Extract the [x, y] coordinate from the center of the cell holding the provided text.  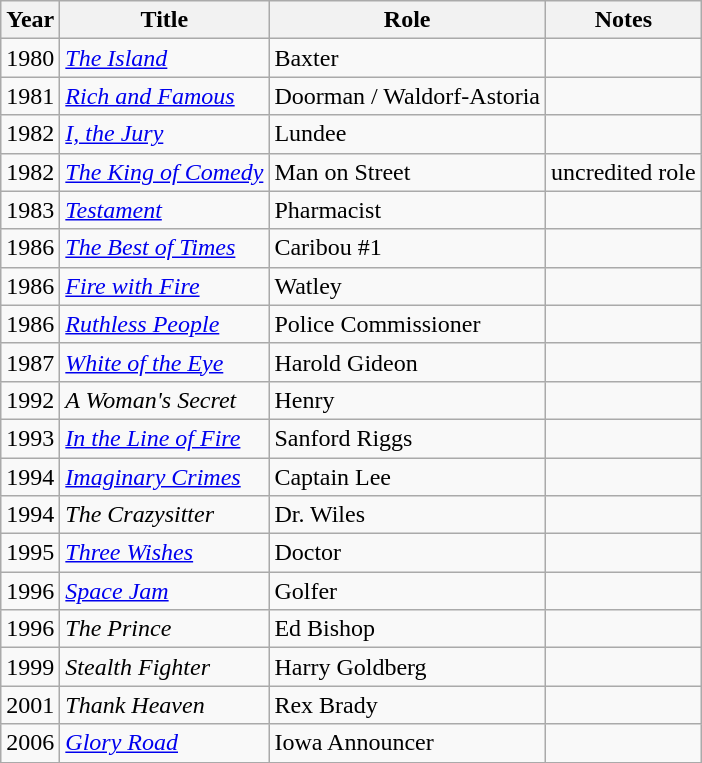
Testament [164, 210]
1980 [30, 58]
The King of Comedy [164, 172]
1999 [30, 667]
1981 [30, 96]
Watley [408, 286]
Harold Gideon [408, 362]
Title [164, 20]
Ed Bishop [408, 629]
Doorman / Waldorf-Astoria [408, 96]
Iowa Announcer [408, 743]
Role [408, 20]
Dr. Wiles [408, 515]
1983 [30, 210]
Henry [408, 400]
Three Wishes [164, 553]
Space Jam [164, 591]
Harry Goldberg [408, 667]
Year [30, 20]
Doctor [408, 553]
Captain Lee [408, 477]
Pharmacist [408, 210]
Notes [624, 20]
2001 [30, 705]
Ruthless People [164, 324]
The Best of Times [164, 248]
Imaginary Crimes [164, 477]
Rex Brady [408, 705]
2006 [30, 743]
A Woman's Secret [164, 400]
Sanford Riggs [408, 438]
Man on Street [408, 172]
1992 [30, 400]
Rich and Famous [164, 96]
uncredited role [624, 172]
1993 [30, 438]
Police Commissioner [408, 324]
Fire with Fire [164, 286]
1987 [30, 362]
Golfer [408, 591]
The Crazysitter [164, 515]
The Prince [164, 629]
The Island [164, 58]
Stealth Fighter [164, 667]
Baxter [408, 58]
In the Line of Fire [164, 438]
Lundee [408, 134]
1995 [30, 553]
I, the Jury [164, 134]
Thank Heaven [164, 705]
Glory Road [164, 743]
Caribou #1 [408, 248]
White of the Eye [164, 362]
